Find where the given text appears and provide that cell's center as (X, Y) coordinate. 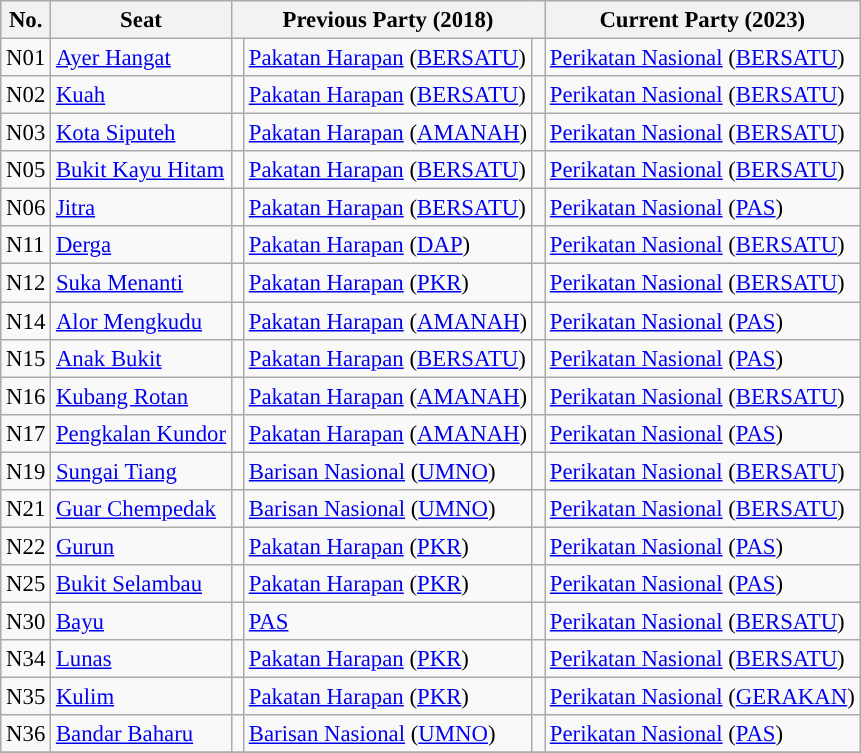
N14 (26, 321)
PAS (388, 621)
N15 (26, 358)
N16 (26, 396)
N05 (26, 170)
Anak Bukit (142, 358)
N30 (26, 621)
Derga (142, 245)
Pakatan Harapan (DAP) (388, 245)
N11 (26, 245)
Bayu (142, 621)
N25 (26, 584)
N34 (26, 659)
Lunas (142, 659)
Gurun (142, 546)
Alor Mengkudu (142, 321)
N36 (26, 734)
Jitra (142, 208)
N17 (26, 433)
Previous Party (2018) (388, 20)
N21 (26, 509)
Kubang Rotan (142, 396)
Seat (142, 20)
N03 (26, 133)
Guar Chempedak (142, 509)
N35 (26, 697)
N12 (26, 283)
N01 (26, 58)
N19 (26, 471)
Ayer Hangat (142, 58)
N02 (26, 95)
N06 (26, 208)
Suka Menanti (142, 283)
N22 (26, 546)
Bukit Kayu Hitam (142, 170)
Sungai Tiang (142, 471)
Pengkalan Kundor (142, 433)
No. (26, 20)
Kulim (142, 697)
Current Party (2023) (703, 20)
Kota Siputeh (142, 133)
Perikatan Nasional (GERAKAN) (703, 697)
Kuah (142, 95)
Bukit Selambau (142, 584)
Bandar Baharu (142, 734)
